Find where the given text appears and provide that cell's center as [x, y] coordinate. 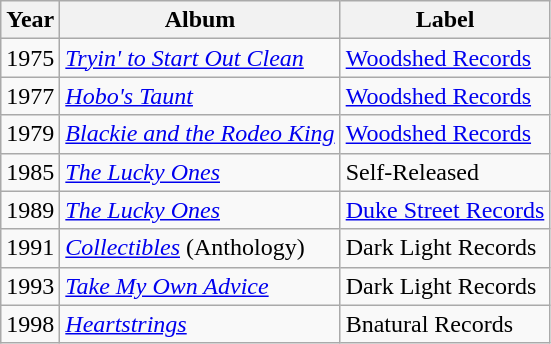
Album [200, 20]
Bnatural Records [445, 324]
Label [445, 20]
Heartstrings [200, 324]
1998 [30, 324]
Hobo's Taunt [200, 96]
Tryin' to Start Out Clean [200, 58]
Take My Own Advice [200, 286]
1977 [30, 96]
Blackie and the Rodeo King [200, 134]
Collectibles (Anthology) [200, 248]
1993 [30, 286]
1985 [30, 172]
1989 [30, 210]
Self-Released [445, 172]
Year [30, 20]
1975 [30, 58]
Duke Street Records [445, 210]
1991 [30, 248]
1979 [30, 134]
